From the cell containing the given text, extract its center point as [x, y] coordinate. 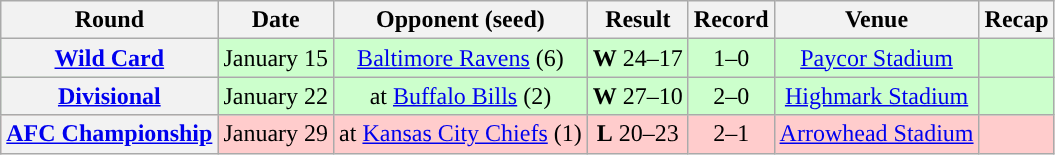
at Kansas City Chiefs (1) [461, 134]
January 15 [276, 58]
L 20–23 [638, 134]
Result [638, 20]
Highmark Stadium [876, 96]
1–0 [731, 58]
Baltimore Ravens (6) [461, 58]
January 29 [276, 134]
W 24–17 [638, 58]
Venue [876, 20]
Record [731, 20]
Divisional [110, 96]
AFC Championship [110, 134]
Recap [1016, 20]
Arrowhead Stadium [876, 134]
W 27–10 [638, 96]
January 22 [276, 96]
Wild Card [110, 58]
Opponent (seed) [461, 20]
Date [276, 20]
Round [110, 20]
2–0 [731, 96]
2–1 [731, 134]
Paycor Stadium [876, 58]
at Buffalo Bills (2) [461, 96]
